Search for the cell housing the specified text and yield its (X, Y) center coordinate. 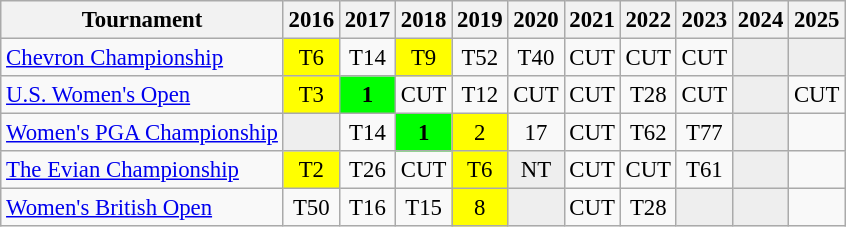
T52 (480, 58)
T61 (704, 170)
Women's British Open (142, 208)
2020 (536, 20)
2022 (648, 20)
The Evian Championship (142, 170)
Tournament (142, 20)
17 (536, 133)
2025 (817, 20)
T15 (424, 208)
NT (536, 170)
T40 (536, 58)
U.S. Women's Open (142, 95)
T77 (704, 133)
2023 (704, 20)
T62 (648, 133)
T16 (367, 208)
T3 (311, 95)
2019 (480, 20)
Women's PGA Championship (142, 133)
2016 (311, 20)
2017 (367, 20)
T50 (311, 208)
2018 (424, 20)
2021 (592, 20)
T12 (480, 95)
2 (480, 133)
T9 (424, 58)
T26 (367, 170)
Chevron Championship (142, 58)
T2 (311, 170)
8 (480, 208)
2024 (760, 20)
